Find where the given text appears and provide that cell's center as [x, y] coordinate. 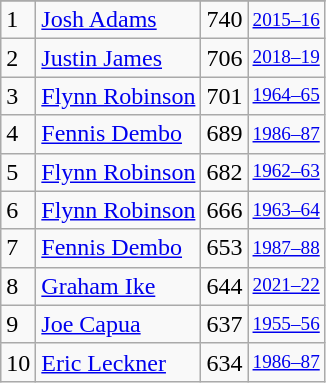
637 [224, 324]
5 [18, 172]
Eric Leckner [118, 362]
634 [224, 362]
1987–88 [286, 248]
2018–19 [286, 58]
Graham Ike [118, 286]
644 [224, 286]
10 [18, 362]
1963–64 [286, 210]
3 [18, 96]
9 [18, 324]
2 [18, 58]
2021–22 [286, 286]
7 [18, 248]
666 [224, 210]
Joe Capua [118, 324]
653 [224, 248]
2015–16 [286, 20]
Justin James [118, 58]
706 [224, 58]
682 [224, 172]
689 [224, 134]
740 [224, 20]
701 [224, 96]
1964–65 [286, 96]
4 [18, 134]
1962–63 [286, 172]
8 [18, 286]
1955–56 [286, 324]
1 [18, 20]
6 [18, 210]
Josh Adams [118, 20]
